Identify which cell holds the provided text, then report its [X, Y] central coordinate. 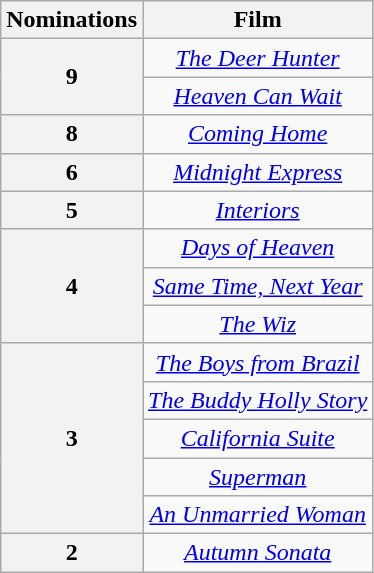
5 [72, 210]
The Buddy Holly Story [257, 400]
Nominations [72, 20]
Heaven Can Wait [257, 96]
Film [257, 20]
3 [72, 438]
The Wiz [257, 324]
Coming Home [257, 134]
Superman [257, 477]
California Suite [257, 438]
Midnight Express [257, 172]
2 [72, 553]
Interiors [257, 210]
Days of Heaven [257, 248]
Autumn Sonata [257, 553]
The Boys from Brazil [257, 362]
9 [72, 77]
Same Time, Next Year [257, 286]
4 [72, 286]
8 [72, 134]
The Deer Hunter [257, 58]
An Unmarried Woman [257, 515]
6 [72, 172]
